Return the (x, y) coordinate for the center point of the cell that contains the specified text.  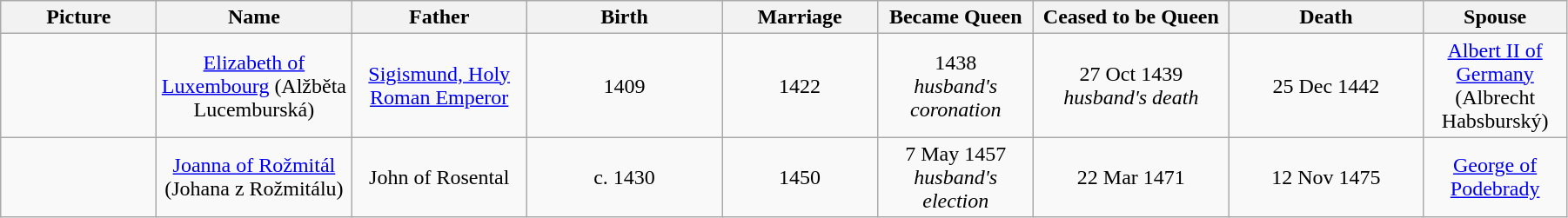
Marriage (801, 17)
John of Rosental (439, 177)
22 Mar 1471 (1131, 177)
7 May 1457husband's election (955, 177)
1450 (801, 177)
Became Queen (955, 17)
Albert II of Germany (Albrecht Habsburský) (1495, 85)
Elizabeth of Luxembourg (Alžběta Lucemburská) (254, 85)
12 Nov 1475 (1326, 177)
Death (1326, 17)
Ceased to be Queen (1131, 17)
c. 1430 (625, 177)
Father (439, 17)
Picture (78, 17)
1438husband's coronation (955, 85)
Spouse (1495, 17)
1422 (801, 85)
27 Oct 1439husband's death (1131, 85)
25 Dec 1442 (1326, 85)
George of Podebrady (1495, 177)
1409 (625, 85)
Joanna of Rožmitál(Johana z Rožmitálu) (254, 177)
Name (254, 17)
Sigismund, Holy Roman Emperor (439, 85)
Birth (625, 17)
